Capture the cell that displays the provided text and extract its (x, y) central coordinate. 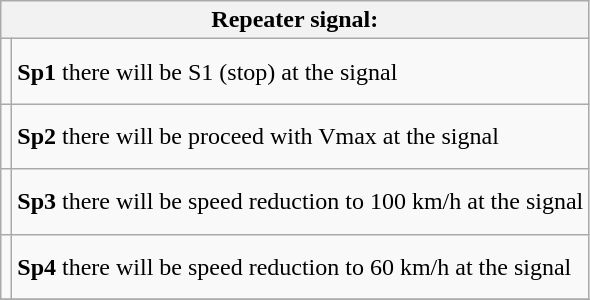
Sp2 there will be proceed with Vmax at the signal (300, 136)
Sp1 there will be S1 (stop) at the signal (300, 72)
Repeater signal: (295, 20)
Sp4 there will be speed reduction to 60 km/h at the signal (300, 266)
Sp3 there will be speed reduction to 100 km/h at the signal (300, 202)
